Locate the cell with the specified text and output its (X, Y) center coordinate. 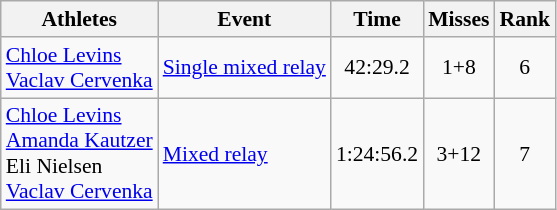
1+8 (458, 68)
Mixed relay (244, 154)
7 (524, 154)
Misses (458, 19)
1:24:56.2 (377, 154)
Chloe LevinsVaclav Cervenka (80, 68)
Athletes (80, 19)
Chloe LevinsAmanda KautzerEli NielsenVaclav Cervenka (80, 154)
Event (244, 19)
42:29.2 (377, 68)
3+12 (458, 154)
Single mixed relay (244, 68)
Rank (524, 19)
Time (377, 19)
6 (524, 68)
